From the cell containing the given text, extract its center point as [x, y] coordinate. 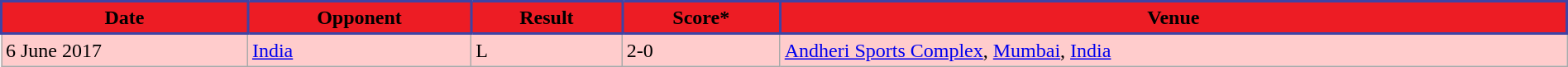
Venue [1173, 18]
L [547, 50]
6 June 2017 [125, 50]
Date [125, 18]
2-0 [701, 50]
India [359, 50]
Score* [701, 18]
Result [547, 18]
Opponent [359, 18]
Andheri Sports Complex, Mumbai, India [1173, 50]
